Identify which cell holds the provided text, then report its (X, Y) central coordinate. 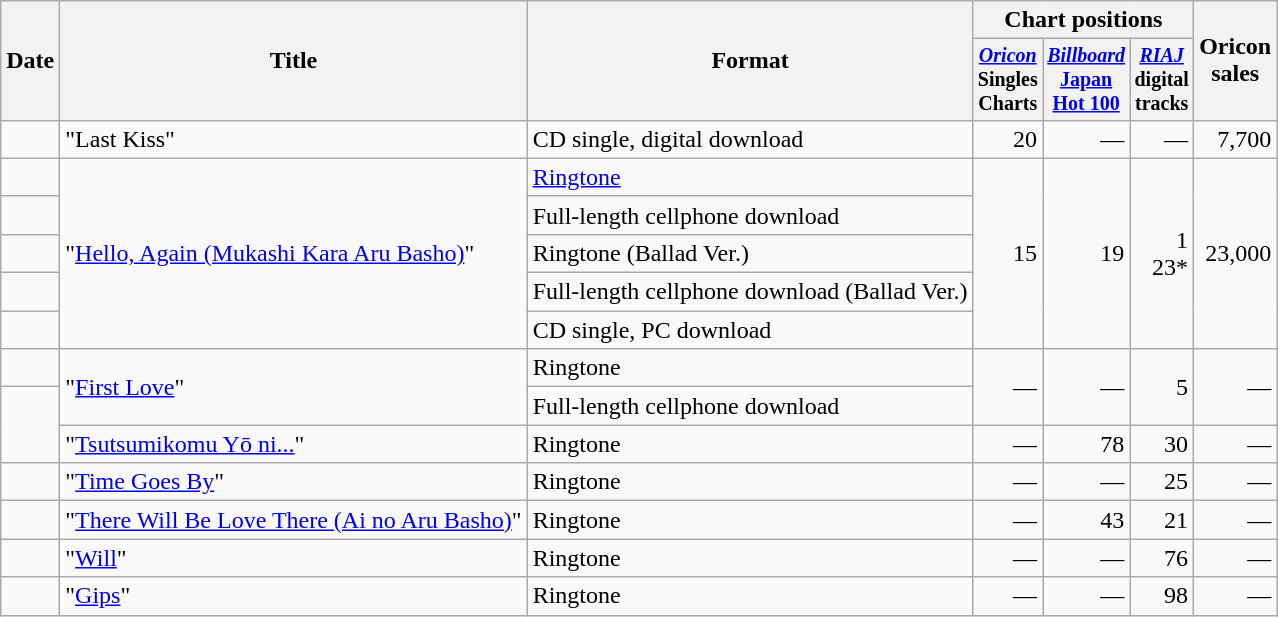
30 (1162, 444)
"There Will Be Love There (Ai no Aru Basho)" (294, 520)
Date (30, 61)
20 (1008, 139)
43 (1086, 520)
98 (1162, 596)
Oricon Singles Charts (1008, 80)
Ringtone (Ballad Ver.) (750, 253)
"Will" (294, 558)
Oriconsales (1236, 61)
123* (1162, 253)
"Tsutsumikomu Yō ni..." (294, 444)
19 (1086, 253)
Billboard Japan Hot 100 (1086, 80)
Full-length cellphone download (Ballad Ver.) (750, 292)
15 (1008, 253)
CD single, PC download (750, 330)
Format (750, 61)
Title (294, 61)
23,000 (1236, 253)
5 (1162, 387)
Chart positions (1084, 20)
"First Love" (294, 387)
78 (1086, 444)
7,700 (1236, 139)
"Last Kiss" (294, 139)
RIAJ digital tracks (1162, 80)
76 (1162, 558)
25 (1162, 482)
"Hello, Again (Mukashi Kara Aru Basho)" (294, 253)
"Time Goes By" (294, 482)
21 (1162, 520)
CD single, digital download (750, 139)
"Gips" (294, 596)
